Provide the (X, Y) coordinate of the cell's center where the given text is located.  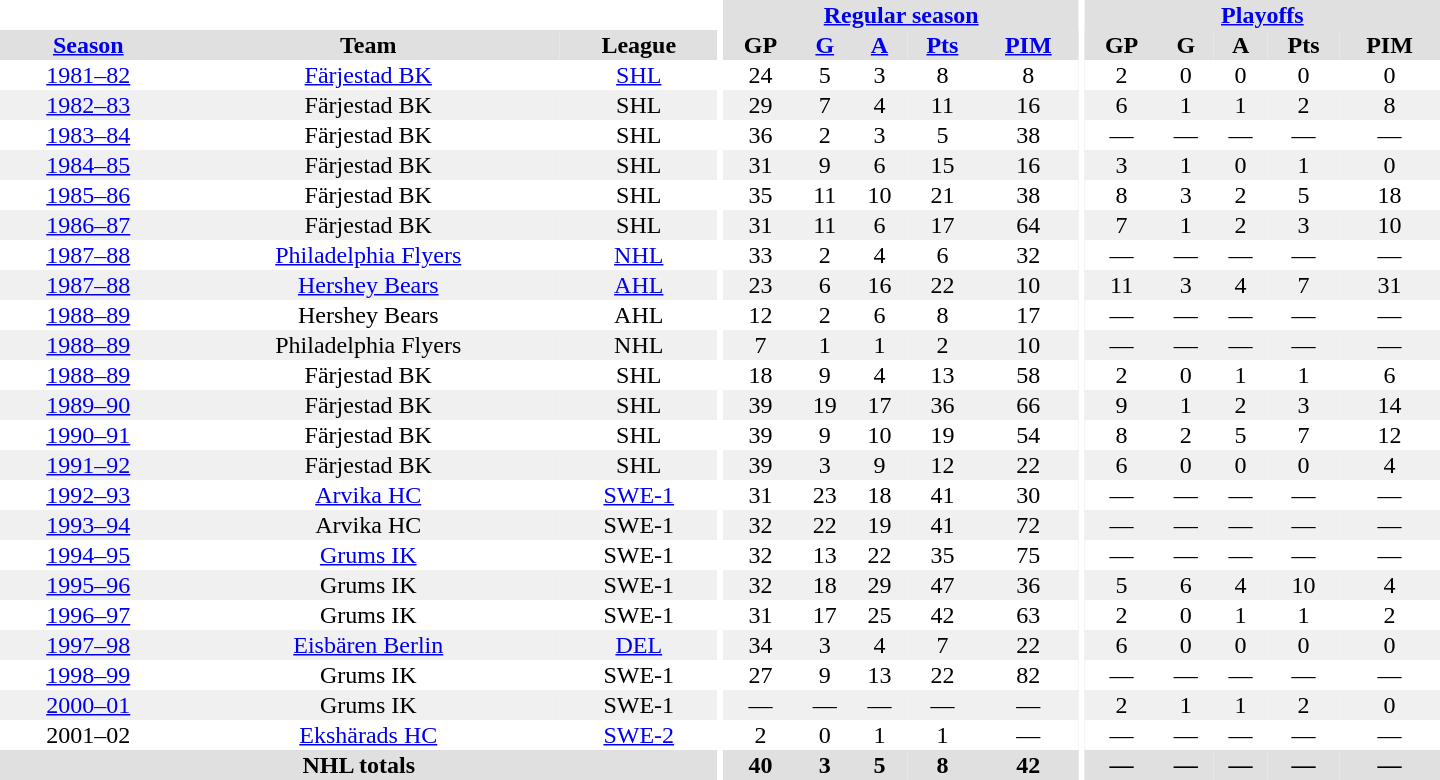
58 (1028, 375)
54 (1028, 435)
72 (1028, 525)
1986–87 (88, 225)
30 (1028, 495)
63 (1028, 615)
NHL totals (359, 765)
75 (1028, 555)
82 (1028, 675)
Regular season (902, 15)
League (639, 45)
SWE-2 (639, 735)
1997–98 (88, 645)
1990–91 (88, 435)
1993–94 (88, 525)
1981–82 (88, 75)
Playoffs (1262, 15)
21 (942, 195)
64 (1028, 225)
1998–99 (88, 675)
1991–92 (88, 465)
2000–01 (88, 705)
1992–93 (88, 495)
40 (761, 765)
14 (1390, 405)
24 (761, 75)
27 (761, 675)
1996–97 (88, 615)
2001–02 (88, 735)
25 (880, 615)
15 (942, 165)
Team (368, 45)
1989–90 (88, 405)
1995–96 (88, 585)
Season (88, 45)
DEL (639, 645)
1984–85 (88, 165)
1982–83 (88, 105)
33 (761, 255)
47 (942, 585)
34 (761, 645)
Eisbären Berlin (368, 645)
66 (1028, 405)
1983–84 (88, 135)
1985–86 (88, 195)
1994–95 (88, 555)
Ekshärads HC (368, 735)
